Determine the (X, Y) coordinate at the center of the cell enclosing the given text.  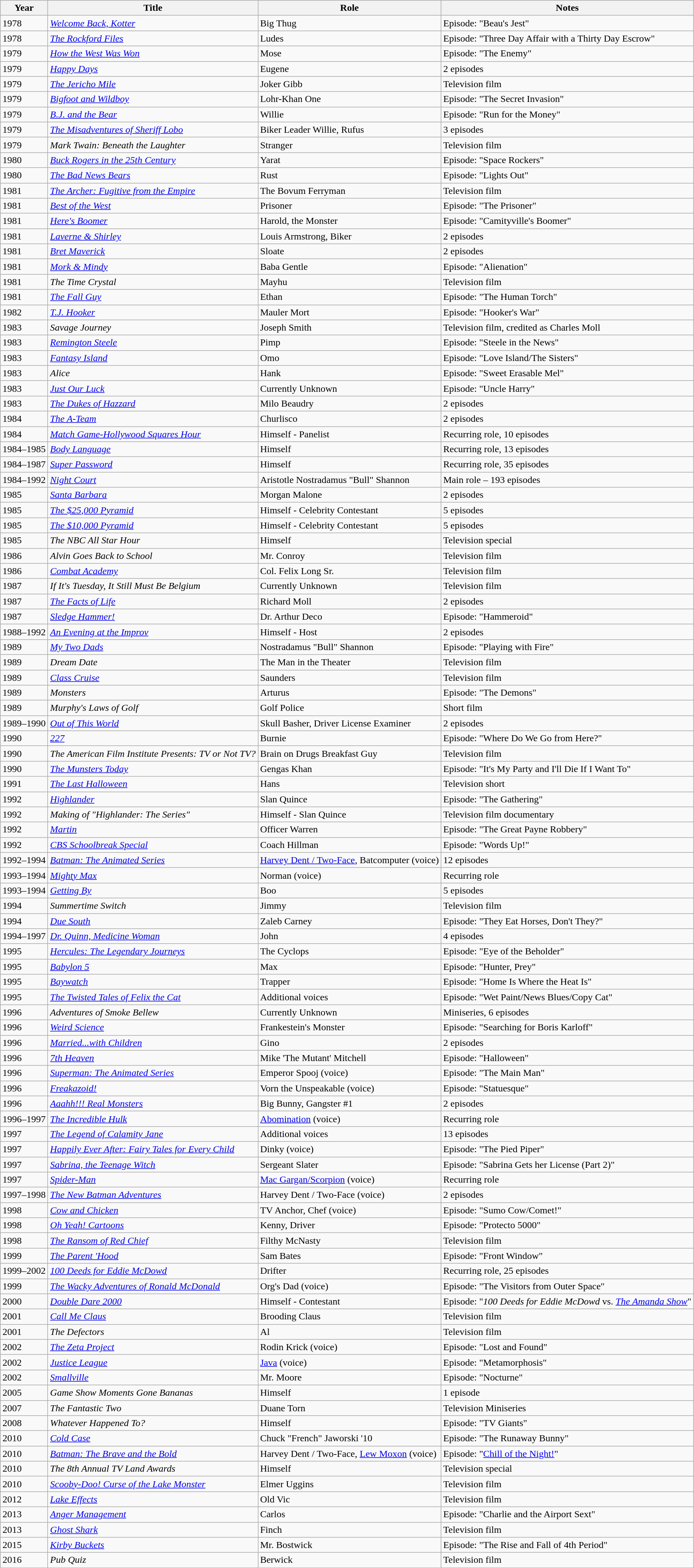
Adventures of Smoke Bellew (153, 1012)
Murphy's Laws of Golf (153, 708)
The Munsters Today (153, 769)
Recurring role, 10 episodes (567, 434)
Ethan (349, 297)
Happily Ever After: Fairy Tales for Every Child (153, 1149)
Omo (349, 358)
Skull Basher, Driver License Examiner (349, 723)
Episode: "Nocturne" (567, 1377)
Aaahh!!! Real Monsters (153, 1103)
4 episodes (567, 936)
Episode: "Where Do We Go from Here?" (567, 738)
Chuck "French" Jaworski '10 (349, 1438)
My Two Dads (153, 647)
Episode: "The Great Payne Robbery" (567, 830)
Episode: "Run for the Money" (567, 114)
Episode: "Space Rockers" (567, 160)
1999–2002 (24, 1271)
Out of This World (153, 723)
Drifter (349, 1271)
Episode: "The Visitors from Outer Space" (567, 1286)
Batman: The Animated Series (153, 860)
Happy Days (153, 69)
Episode: "Steele in the News" (567, 343)
Frankestein's Monster (349, 1027)
The Jericho Mile (153, 84)
Oh Yeah! Cartoons (153, 1225)
Harvey Dent / Two-Face, Lew Moxon (voice) (349, 1454)
Kenny, Driver (349, 1225)
Miniseries, 6 episodes (567, 1012)
Yarat (349, 160)
Anger Management (153, 1514)
12 episodes (567, 860)
Col. Felix Long Sr. (349, 571)
Finch (349, 1530)
CBS Schoolbreak Special (153, 845)
Savage Journey (153, 327)
Churlisco (349, 419)
Milo Beaudry (349, 403)
Television film documentary (567, 814)
1992–1994 (24, 860)
Best of the West (153, 206)
Kirby Buckets (153, 1545)
Dinky (voice) (349, 1149)
Harold, the Monster (349, 221)
Episode: "Three Day Affair with a Thirty Day Escrow" (567, 38)
Recurring role, 25 episodes (567, 1271)
Superman: The Animated Series (153, 1073)
Episode: "It's My Party and I'll Die If I Want To" (567, 769)
Himself - Contestant (349, 1301)
Justice League (153, 1362)
Sam Bates (349, 1256)
Episode: "Searching for Boris Karloff" (567, 1027)
Nostradamus "Bull" Shannon (349, 647)
Filthy McNasty (349, 1241)
Here's Boomer (153, 221)
Episode: "Charlie and the Airport Sext" (567, 1514)
1996–1997 (24, 1119)
Episode: "The Enemy" (567, 54)
The Archer: Fugitive from the Empire (153, 191)
Pub Quiz (153, 1560)
Norman (voice) (349, 875)
The American Film Institute Presents: TV or Not TV? (153, 754)
Freakazoid! (153, 1088)
227 (153, 738)
Episode: "The Demons" (567, 693)
Episode: "Beau's Jest" (567, 23)
The Ransom of Red Chief (153, 1241)
Louis Armstrong, Biker (349, 236)
Episode: "Sabrina Gets her License (Part 2)" (567, 1165)
Television short (567, 784)
Episode: "The Runaway Bunny" (567, 1438)
2000 (24, 1301)
1982 (24, 312)
Weird Science (153, 1027)
1984–1985 (24, 449)
Sloate (349, 251)
An Evening at the Improv (153, 632)
Mark Twain: Beneath the Laughter (153, 145)
Cold Case (153, 1438)
Episode: "Words Up!" (567, 845)
Big Thug (349, 23)
The Twisted Tales of Felix the Cat (153, 997)
Episode: "Lost and Found" (567, 1347)
Making of "Highlander: The Series" (153, 814)
The Misadventures of Sheriff Lobo (153, 130)
2007 (24, 1408)
Title (153, 8)
Mr. Moore (349, 1377)
Gengas Khan (349, 769)
Episode: "The Secret Invasion" (567, 99)
Slan Quince (349, 799)
Super Password (153, 465)
Old Vic (349, 1499)
The 8th Annual TV Land Awards (153, 1469)
Recurring role, 13 episodes (567, 449)
Berwick (349, 1560)
The Incredible Hulk (153, 1119)
100 Deeds for Eddie McDowd (153, 1271)
7th Heaven (153, 1058)
1984–1992 (24, 480)
Harvey Dent / Two-Face, Batcomputer (voice) (349, 860)
Sabrina, the Teenage Witch (153, 1165)
The Fantastic Two (153, 1408)
Episode: "The Gathering" (567, 799)
Babylon 5 (153, 967)
Java (voice) (349, 1362)
Carlos (349, 1514)
The Man in the Theater (349, 662)
Getting By (153, 890)
Sergeant Slater (349, 1165)
1988–1992 (24, 632)
Episode: "The Human Torch" (567, 297)
Martin (153, 830)
Alice (153, 373)
The Dukes of Hazzard (153, 403)
Episode: "The Prisoner" (567, 206)
1997–1998 (24, 1195)
Mayhu (349, 282)
Boo (349, 890)
The $10,000 Pyramid (153, 525)
Trapper (349, 982)
Episode: "Eye of the Beholder" (567, 952)
Recurring role, 35 episodes (567, 465)
Monsters (153, 693)
Himself - Panelist (349, 434)
Mac Gargan/Scorpion (voice) (349, 1180)
T.J. Hooker (153, 312)
Episode: "Lights Out" (567, 175)
Buck Rogers in the 25th Century (153, 160)
Joseph Smith (349, 327)
1989–1990 (24, 723)
Episode: "Statuesque" (567, 1088)
Gino (349, 1043)
Episode: "Uncle Harry" (567, 388)
Married...with Children (153, 1043)
Episode: "Halloween" (567, 1058)
Episode: "Home Is Where the Heat Is" (567, 982)
Officer Warren (349, 830)
The NBC All Star Hour (153, 541)
Big Bunny, Gangster #1 (349, 1103)
Vorn the Unspeakable (voice) (349, 1088)
Brooding Claus (349, 1317)
Due South (153, 921)
Episode: "The Pied Piper" (567, 1149)
2005 (24, 1392)
Mork & Mindy (153, 267)
Combat Academy (153, 571)
The Bad News Bears (153, 175)
Eugene (349, 69)
Fantasy Island (153, 358)
Episode: "Alienation" (567, 267)
Summertime Switch (153, 906)
The A-Team (153, 419)
2016 (24, 1560)
Episode: "Metamorphosis" (567, 1362)
Arturus (349, 693)
3 episodes (567, 130)
Episode: "Camityville's Boomer" (567, 221)
How the West Was Won (153, 54)
Dr. Quinn, Medicine Woman (153, 936)
Episode: "Love Island/The Sisters" (567, 358)
The Parent 'Hood (153, 1256)
Just Our Luck (153, 388)
Episode: "Chill of the Night!" (567, 1454)
Hank (349, 373)
Santa Barbara (153, 495)
The Rockford Files (153, 38)
Episode: "The Rise and Fall of 4th Period" (567, 1545)
13 episodes (567, 1134)
Television Miniseries (567, 1408)
Episode: "Sumo Cow/Comet!" (567, 1210)
1991 (24, 784)
Episode: "Playing with Fire" (567, 647)
Saunders (349, 678)
The Defectors (153, 1332)
Mr. Bostwick (349, 1545)
Episode: "Wet Paint/News Blues/Copy Cat" (567, 997)
Hans (349, 784)
Laverne & Shirley (153, 236)
Sledge Hammer! (153, 616)
Al (349, 1332)
Main role – 193 episodes (567, 480)
The Bovum Ferryman (349, 191)
Rodin Krick (voice) (349, 1347)
Short film (567, 708)
Ludes (349, 38)
Remington Steele (153, 343)
2012 (24, 1499)
Year (24, 8)
Whatever Happened To? (153, 1423)
Biker Leader Willie, Rufus (349, 130)
Baba Gentle (349, 267)
Brain on Drugs Breakfast Guy (349, 754)
Golf Police (349, 708)
Baywatch (153, 982)
Emperor Spooj (voice) (349, 1073)
Role (349, 8)
Lake Effects (153, 1499)
Episode: "Protecto 5000" (567, 1225)
Call Me Claus (153, 1317)
Scooby-Doo! Curse of the Lake Monster (153, 1484)
Notes (567, 8)
Episode: "Hooker's War" (567, 312)
Spider-Man (153, 1180)
Dream Date (153, 662)
Abomination (voice) (349, 1119)
Himself - Host (349, 632)
Jimmy (349, 906)
John (349, 936)
Television film, credited as Charles Moll (567, 327)
Welcome Back, Kotter (153, 23)
Cow and Chicken (153, 1210)
Episode: "The Main Man" (567, 1073)
Lohr-Khan One (349, 99)
Night Court (153, 480)
Coach Hillman (349, 845)
Alvin Goes Back to School (153, 556)
Game Show Moments Gone Bananas (153, 1392)
Match Game-Hollywood Squares Hour (153, 434)
Mauler Mort (349, 312)
1984–1987 (24, 465)
The Time Crystal (153, 282)
Prisoner (349, 206)
Pimp (349, 343)
Episode: "Front Window" (567, 1256)
The Zeta Project (153, 1347)
Episode: "TV Giants" (567, 1423)
1 episode (567, 1392)
1994–1997 (24, 936)
Episode: "They Eat Horses, Don't They?" (567, 921)
Himself - Slan Quince (349, 814)
Harvey Dent / Two-Face (voice) (349, 1195)
Burnie (349, 738)
Dr. Arthur Deco (349, 616)
Mose (349, 54)
Elmer Uggins (349, 1484)
The Fall Guy (153, 297)
2015 (24, 1545)
The New Batman Adventures (153, 1195)
Double Dare 2000 (153, 1301)
Max (349, 967)
B.J. and the Bear (153, 114)
2008 (24, 1423)
Rust (349, 175)
Org's Dad (voice) (349, 1286)
Ghost Shark (153, 1530)
Zaleb Carney (349, 921)
Willie (349, 114)
The Wacky Adventures of Ronald McDonald (153, 1286)
The Legend of Calamity Jane (153, 1134)
Bret Maverick (153, 251)
The Cyclops (349, 952)
Episode: "Sweet Erasable Mel" (567, 373)
The Last Halloween (153, 784)
Batman: The Brave and the Bold (153, 1454)
Bigfoot and Wildboy (153, 99)
The Facts of Life (153, 601)
TV Anchor, Chef (voice) (349, 1210)
Smallville (153, 1377)
Hercules: The Legendary Journeys (153, 952)
Mr. Conroy (349, 556)
Episode: "100 Deeds for Eddie McDowd vs. The Amanda Show" (567, 1301)
Joker Gibb (349, 84)
Class Cruise (153, 678)
Body Language (153, 449)
Episode: "Hammeroid" (567, 616)
If It's Tuesday, It Still Must Be Belgium (153, 586)
Stranger (349, 145)
The $25,000 Pyramid (153, 510)
Richard Moll (349, 601)
Mighty Max (153, 875)
Morgan Malone (349, 495)
Mike 'The Mutant' Mitchell (349, 1058)
Duane Torn (349, 1408)
Episode: "Hunter, Prey" (567, 967)
Highlander (153, 799)
Aristotle Nostradamus "Bull" Shannon (349, 480)
